For the text-containing cell, return its midpoint in [X, Y] coordinate format. 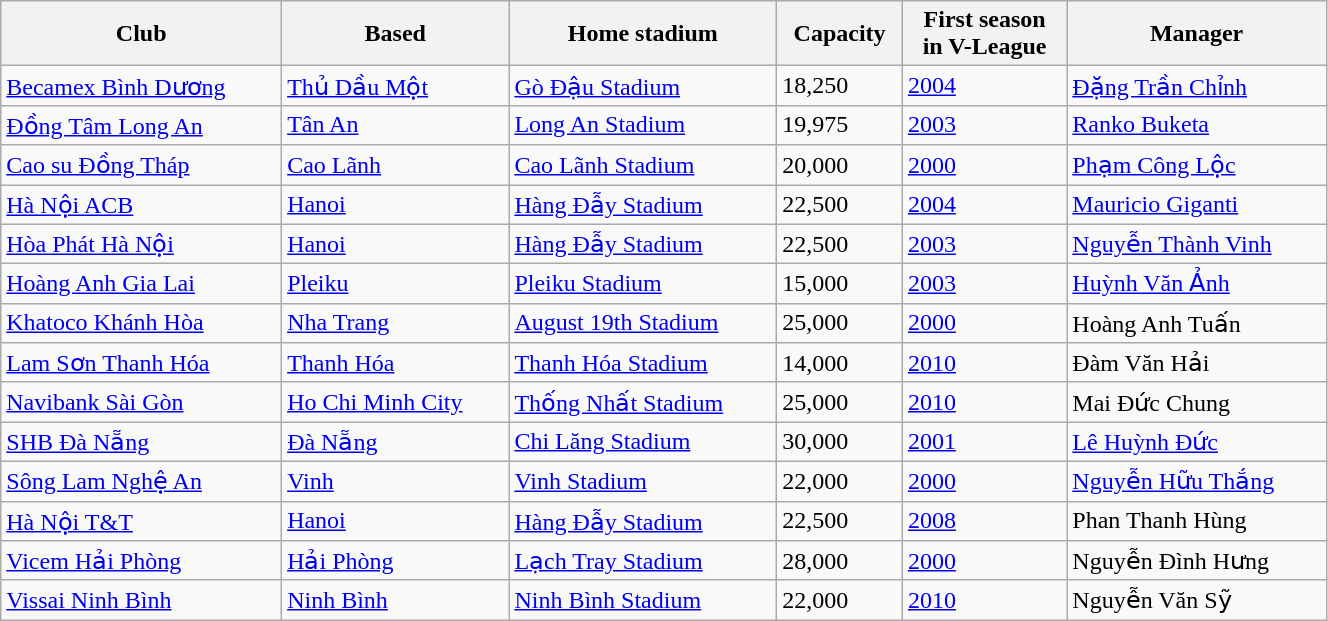
18,250 [840, 86]
Capacity [840, 34]
Gò Đậu Stadium [643, 86]
Pleiku [396, 284]
Cao su Đồng Tháp [142, 165]
Chi Lăng Stadium [643, 442]
2001 [984, 442]
August 19th Stadium [643, 323]
Lạch Tray Stadium [643, 561]
30,000 [840, 442]
Phan Thanh Hùng [1197, 521]
Thống Nhất Stadium [643, 402]
Nguyễn Thành Vinh [1197, 244]
Phạm Công Lộc [1197, 165]
Hoàng Anh Tuấn [1197, 323]
SHB Đà Nẵng [142, 442]
Hà Nội ACB [142, 204]
Đồng Tâm Long An [142, 125]
14,000 [840, 363]
Vinh Stadium [643, 481]
Ho Chi Minh City [396, 402]
Based [396, 34]
Becamex Bình Dương [142, 86]
Hoàng Anh Gia Lai [142, 284]
Đặng Trần Chỉnh [1197, 86]
Cao Lãnh Stadium [643, 165]
Đà Nẵng [396, 442]
Club [142, 34]
Ninh Bình [396, 600]
Hòa Phát Hà Nội [142, 244]
Tân An [396, 125]
Mauricio Giganti [1197, 204]
Ninh Bình Stadium [643, 600]
19,975 [840, 125]
Ranko Buketa [1197, 125]
28,000 [840, 561]
20,000 [840, 165]
Vissai Ninh Bình [142, 600]
Nha Trang [396, 323]
Navibank Sài Gòn [142, 402]
Đàm Văn Hải [1197, 363]
Lê Huỳnh Đức [1197, 442]
Long An Stadium [643, 125]
Thanh Hóa Stadium [643, 363]
Huỳnh Văn Ảnh [1197, 284]
Hải Phòng [396, 561]
Thủ Dầu Một [396, 86]
Khatoco Khánh Hòa [142, 323]
Mai Đức Chung [1197, 402]
Manager [1197, 34]
2008 [984, 521]
Vicem Hải Phòng [142, 561]
Thanh Hóa [396, 363]
Nguyễn Văn Sỹ [1197, 600]
Vinh [396, 481]
Lam Sơn Thanh Hóa [142, 363]
Sông Lam Nghệ An [142, 481]
15,000 [840, 284]
Nguyễn Hữu Thắng [1197, 481]
First season in V-League [984, 34]
Home stadium [643, 34]
Pleiku Stadium [643, 284]
Hà Nội T&T [142, 521]
Cao Lãnh [396, 165]
Nguyễn Đình Hưng [1197, 561]
